Return (X, Y) of the center of cell containing provided text 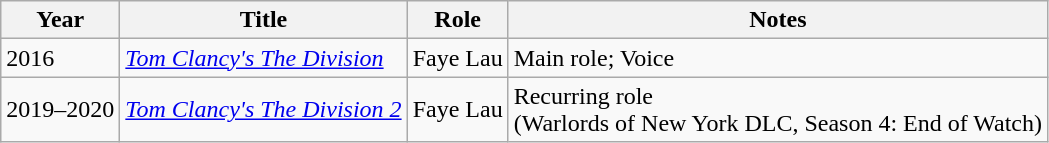
Tom Clancy's The Division (264, 58)
Notes (778, 20)
Tom Clancy's The Division 2 (264, 110)
Title (264, 20)
2016 (60, 58)
Year (60, 20)
2019–2020 (60, 110)
Role (458, 20)
Main role; Voice (778, 58)
Recurring role(Warlords of New York DLC, Season 4: End of Watch) (778, 110)
